Detect which cell encompasses the target text, then output its [x, y] center coordinate. 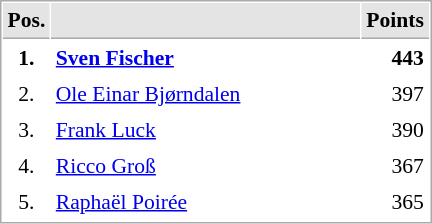
390 [396, 129]
Pos. [26, 21]
Ricco Groß [206, 165]
397 [396, 93]
Points [396, 21]
Frank Luck [206, 129]
5. [26, 201]
1. [26, 57]
2. [26, 93]
365 [396, 201]
Ole Einar Bjørndalen [206, 93]
Raphaël Poirée [206, 201]
4. [26, 165]
3. [26, 129]
Sven Fischer [206, 57]
443 [396, 57]
367 [396, 165]
